Identify which cell holds the provided text, then report its [x, y] central coordinate. 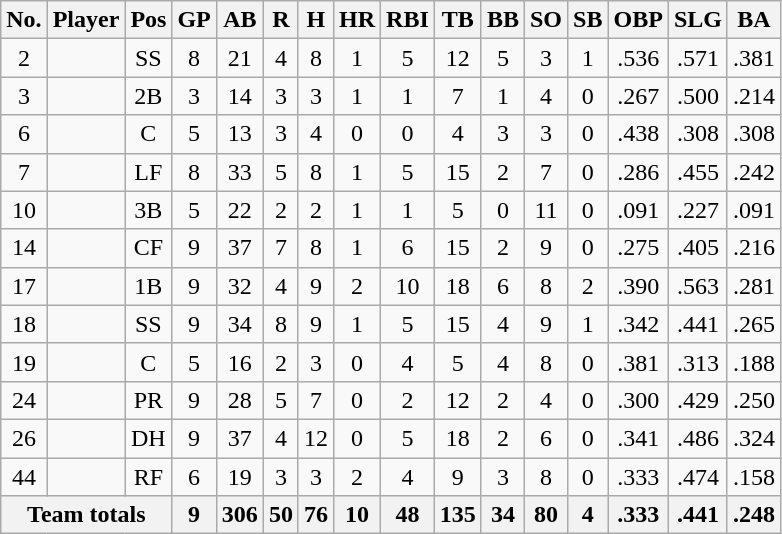
1B [148, 286]
PR [148, 400]
.324 [754, 438]
22 [240, 210]
.188 [754, 362]
SO [546, 20]
76 [316, 515]
306 [240, 515]
GP [194, 20]
44 [24, 477]
DH [148, 438]
135 [458, 515]
2B [148, 96]
.474 [698, 477]
.265 [754, 324]
33 [240, 172]
.563 [698, 286]
48 [408, 515]
.500 [698, 96]
.486 [698, 438]
OBP [638, 20]
3B [148, 210]
17 [24, 286]
.405 [698, 248]
.242 [754, 172]
.227 [698, 210]
.313 [698, 362]
80 [546, 515]
.342 [638, 324]
TB [458, 20]
50 [280, 515]
.300 [638, 400]
.275 [638, 248]
HR [356, 20]
LF [148, 172]
28 [240, 400]
Player [86, 20]
26 [24, 438]
.438 [638, 134]
.455 [698, 172]
24 [24, 400]
AB [240, 20]
.571 [698, 58]
32 [240, 286]
21 [240, 58]
.281 [754, 286]
R [280, 20]
.248 [754, 515]
.429 [698, 400]
.536 [638, 58]
.341 [638, 438]
BA [754, 20]
.390 [638, 286]
BB [502, 20]
.158 [754, 477]
SB [588, 20]
.267 [638, 96]
13 [240, 134]
RBI [408, 20]
.214 [754, 96]
.286 [638, 172]
No. [24, 20]
H [316, 20]
Pos [148, 20]
.250 [754, 400]
CF [148, 248]
11 [546, 210]
Team totals [86, 515]
RF [148, 477]
16 [240, 362]
.216 [754, 248]
SLG [698, 20]
